Return the [X, Y] coordinate for the center point of the cell that contains the specified text.  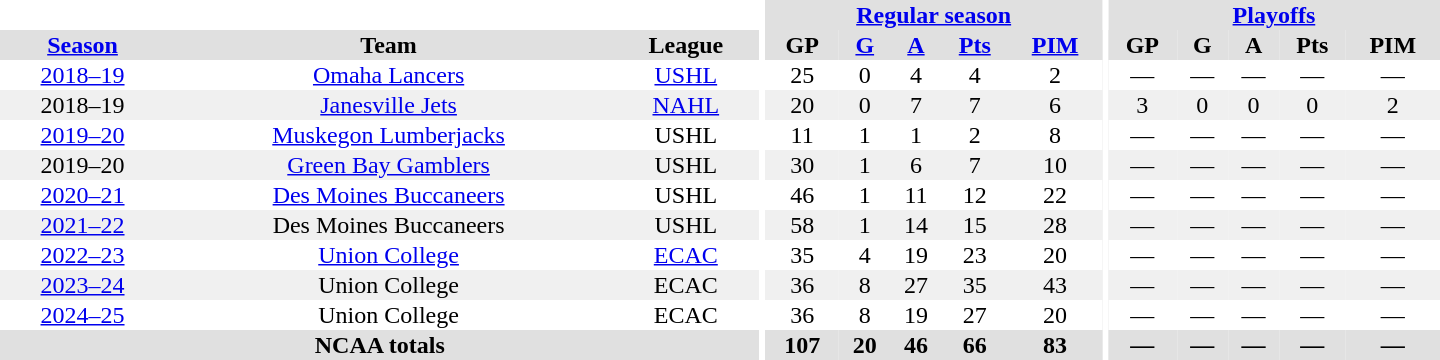
Team [388, 45]
25 [802, 75]
3 [1142, 105]
10 [1055, 165]
Season [82, 45]
14 [916, 225]
28 [1055, 225]
Regular season [934, 15]
NCAA totals [380, 345]
30 [802, 165]
Muskegon Lumberjacks [388, 135]
43 [1055, 285]
NAHL [686, 105]
Green Bay Gamblers [388, 165]
2020–21 [82, 195]
2021–22 [82, 225]
12 [975, 195]
2022–23 [82, 255]
66 [975, 345]
Janesville Jets [388, 105]
23 [975, 255]
Playoffs [1274, 15]
15 [975, 225]
2024–25 [82, 315]
58 [802, 225]
83 [1055, 345]
22 [1055, 195]
107 [802, 345]
League [686, 45]
2023–24 [82, 285]
Omaha Lancers [388, 75]
